For the text-containing cell, return its midpoint in (X, Y) coordinate format. 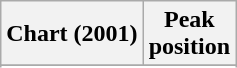
Chart (2001) (72, 34)
Peakposition (189, 34)
